Find where the given text appears and provide that cell's center as [x, y] coordinate. 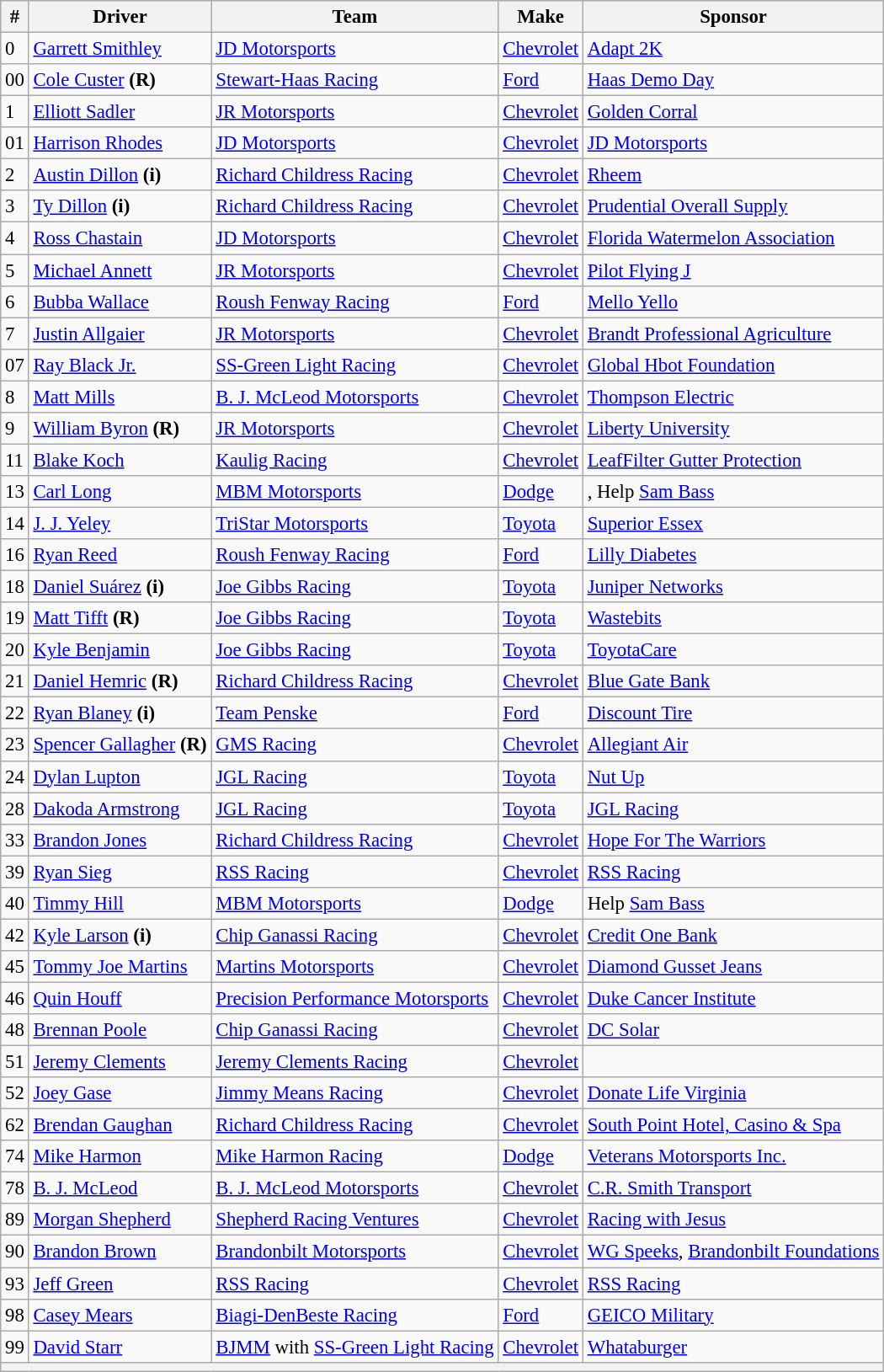
Ross Chastain [120, 238]
Driver [120, 17]
8 [15, 397]
Veterans Motorsports Inc. [732, 1156]
Donate Life Virginia [732, 1093]
Kaulig Racing [355, 460]
Shepherd Racing Ventures [355, 1220]
23 [15, 745]
19 [15, 618]
Mike Harmon Racing [355, 1156]
Dakoda Armstrong [120, 809]
40 [15, 904]
Credit One Bank [732, 935]
Martins Motorsports [355, 967]
Duke Cancer Institute [732, 998]
BJMM with SS-Green Light Racing [355, 1347]
Daniel Hemric (R) [120, 681]
Racing with Jesus [732, 1220]
62 [15, 1125]
6 [15, 302]
28 [15, 809]
Thompson Electric [732, 397]
C.R. Smith Transport [732, 1188]
Sponsor [732, 17]
Austin Dillon (i) [120, 175]
Daniel Suárez (i) [120, 587]
Jeremy Clements [120, 1062]
3 [15, 206]
J. J. Yeley [120, 523]
Jimmy Means Racing [355, 1093]
90 [15, 1252]
Hope For The Warriors [732, 840]
Blue Gate Bank [732, 681]
1 [15, 112]
Morgan Shepherd [120, 1220]
20 [15, 650]
33 [15, 840]
Spencer Gallagher (R) [120, 745]
01 [15, 143]
Jeff Green [120, 1284]
48 [15, 1030]
Ty Dillon (i) [120, 206]
Whataburger [732, 1347]
Nut Up [732, 777]
93 [15, 1284]
Florida Watermelon Association [732, 238]
Brandon Brown [120, 1252]
SS-Green Light Racing [355, 365]
Elliott Sadler [120, 112]
Lilly Diabetes [732, 555]
11 [15, 460]
Brandt Professional Agriculture [732, 334]
Mello Yello [732, 302]
Diamond Gusset Jeans [732, 967]
Brandonbilt Motorsports [355, 1252]
B. J. McLeod [120, 1188]
16 [15, 555]
Carl Long [120, 492]
Precision Performance Motorsports [355, 998]
Adapt 2K [732, 49]
William Byron (R) [120, 429]
00 [15, 80]
4 [15, 238]
0 [15, 49]
Mike Harmon [120, 1156]
Stewart-Haas Racing [355, 80]
22 [15, 713]
Brennan Poole [120, 1030]
Juniper Networks [732, 587]
14 [15, 523]
51 [15, 1062]
, Help Sam Bass [732, 492]
Kyle Benjamin [120, 650]
Timmy Hill [120, 904]
45 [15, 967]
Michael Annett [120, 270]
42 [15, 935]
Ryan Sieg [120, 872]
Ryan Blaney (i) [120, 713]
DC Solar [732, 1030]
Liberty University [732, 429]
Blake Koch [120, 460]
Harrison Rhodes [120, 143]
South Point Hotel, Casino & Spa [732, 1125]
98 [15, 1315]
Biagi-DenBeste Racing [355, 1315]
GMS Racing [355, 745]
Help Sam Bass [732, 904]
Superior Essex [732, 523]
LeafFilter Gutter Protection [732, 460]
7 [15, 334]
Brandon Jones [120, 840]
WG Speeks, Brandonbilt Foundations [732, 1252]
Discount Tire [732, 713]
ToyotaCare [732, 650]
Pilot Flying J [732, 270]
Justin Allgaier [120, 334]
Casey Mears [120, 1315]
99 [15, 1347]
Matt Tifft (R) [120, 618]
TriStar Motorsports [355, 523]
Rheem [732, 175]
46 [15, 998]
Bubba Wallace [120, 302]
52 [15, 1093]
Prudential Overall Supply [732, 206]
2 [15, 175]
Quin Houff [120, 998]
Joey Gase [120, 1093]
Wastebits [732, 618]
Tommy Joe Martins [120, 967]
Dylan Lupton [120, 777]
89 [15, 1220]
Team Penske [355, 713]
Global Hbot Foundation [732, 365]
Ryan Reed [120, 555]
9 [15, 429]
Haas Demo Day [732, 80]
Kyle Larson (i) [120, 935]
39 [15, 872]
78 [15, 1188]
5 [15, 270]
Golden Corral [732, 112]
Brendan Gaughan [120, 1125]
Matt Mills [120, 397]
# [15, 17]
Garrett Smithley [120, 49]
13 [15, 492]
Make [541, 17]
GEICO Military [732, 1315]
Cole Custer (R) [120, 80]
07 [15, 365]
21 [15, 681]
18 [15, 587]
David Starr [120, 1347]
24 [15, 777]
Jeremy Clements Racing [355, 1062]
74 [15, 1156]
Allegiant Air [732, 745]
Ray Black Jr. [120, 365]
Team [355, 17]
